Detect which cell encompasses the target text, then output its [X, Y] center coordinate. 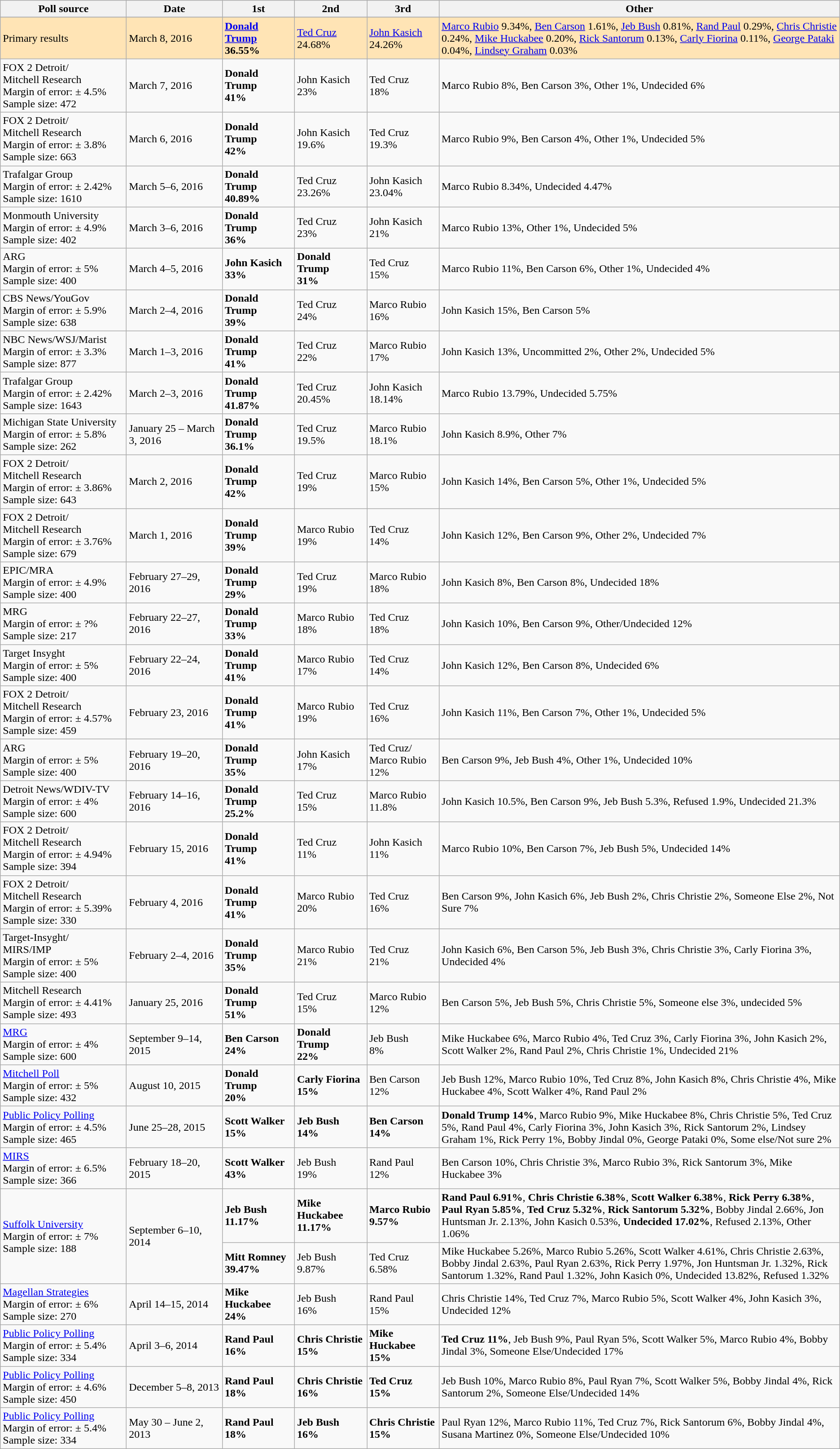
Public Policy PollingMargin of error: ± 4.5% Sample size: 465 [64, 1127]
Chris Christie 14%, Ted Cruz 7%, Marco Rubio 5%, Scott Walker 4%, John Kasich 3%, Undecided 12% [640, 1304]
Donald Trump29% [258, 583]
Mike Huckabee11.17% [330, 1216]
Marco Rubio 13%, Other 1%, Undecided 5% [640, 228]
John Kasich18.14% [403, 393]
Rand Paul 12% [403, 1168]
John Kasich 12%, Ben Carson 9%, Other 2%, Undecided 7% [640, 535]
John Kasich 13%, Uncommitted 2%, Other 2%, Undecided 5% [640, 351]
Ted Cruz19.3% [403, 139]
John Kasich 10%, Ben Carson 9%, Other/Undecided 12% [640, 624]
Ted Cruz24% [330, 310]
Detroit News/WDIV-TVMargin of error: ± 4% Sample size: 600 [64, 801]
Donald Trump22% [330, 1044]
Ted Cruz20.45% [330, 393]
FOX 2 Detroit/Mitchell ResearchMargin of error: ± 4.94% Sample size: 394 [64, 848]
Rand Paul15% [403, 1304]
September 9–14, 2015 [175, 1044]
Trafalgar GroupMargin of error: ± 2.42% Sample size: 1643 [64, 393]
Public Policy PollingMargin of error: ± 4.6% Sample size: 450 [64, 1387]
Donald Trump40.89% [258, 186]
Marco Rubio16% [403, 310]
John Kasich33% [258, 269]
John Kasich23.04% [403, 186]
March 1–3, 2016 [175, 351]
Marco Rubio9.57% [403, 1216]
Marco Rubio 8.34%, Undecided 4.47% [640, 186]
Ted Cruz21% [403, 955]
Jeb Bush 12%, Marco Rubio 10%, Ted Cruz 8%, John Kasich 8%, Chris Christie 4%, Mike Huckabee 4%, Scott Walker 4%, Rand Paul 2% [640, 1085]
Monmouth UniversityMargin of error: ± 4.9% Sample size: 402 [64, 228]
Ted Cruz19.5% [330, 434]
Jeb Bush 10%, Marco Rubio 8%, Paul Ryan 7%, Scott Walker 5%, Bobby Jindal 4%, Rick Santorum 2%, Someone Else/Undecided 14% [640, 1387]
Marco Rubio15% [403, 481]
April 14–15, 2014 [175, 1304]
Mike Huckabee15% [403, 1346]
February 27–29, 2016 [175, 583]
Donald Trump51% [258, 1003]
Target InsyghtMargin of error: ± 5% Sample size: 400 [64, 665]
Mitt Romney39.47% [258, 1263]
Paul Ryan 12%, Marco Rubio 11%, Ted Cruz 7%, Rick Santorum 6%, Bobby Jindal 4%, Susana Martinez 0%, Someone Else/Undecided 10% [640, 1428]
Ted Cruz24.68% [330, 38]
March 4–5, 2016 [175, 269]
Ben Carson 5%, Jeb Bush 5%, Chris Christie 5%, Someone else 3%, undecided 5% [640, 1003]
Ted Cruz23% [330, 228]
March 3–6, 2016 [175, 228]
Marco Rubio 10%, Ben Carson 7%, Jeb Bush 5%, Undecided 14% [640, 848]
February 22–24, 2016 [175, 665]
Donald Trump20% [258, 1085]
February 2–4, 2016 [175, 955]
Suffolk UniversityMargin of error: ± 7% Sample size: 188 [64, 1236]
March 5–6, 2016 [175, 186]
EPIC/MRAMargin of error: ± 4.9% Sample size: 400 [64, 583]
Marco Rubio 13.79%, Undecided 5.75% [640, 393]
John Kasich 14%, Ben Carson 5%, Other 1%, Undecided 5% [640, 481]
Ben Carson12% [403, 1085]
Magellan StrategiesMargin of error: ± 6% Sample size: 270 [64, 1304]
John Kasich21% [403, 228]
John Kasich 11%, Ben Carson 7%, Other 1%, Undecided 5% [640, 713]
Marco Rubio20% [330, 902]
CBS News/YouGovMargin of error: ± 5.9% Sample size: 638 [64, 310]
Ted Cruz 11%, Jeb Bush 9%, Paul Ryan 5%, Scott Walker 5%, Marco Rubio 4%, Bobby Jindal 3%, Someone Else/Undecided 17% [640, 1346]
Ted Cruz11% [330, 848]
Trafalgar GroupMargin of error: ± 2.42% Sample size: 1610 [64, 186]
Marco Rubio 8%, Ben Carson 3%, Other 1%, Undecided 6% [640, 85]
Scott Walker15% [258, 1127]
FOX 2 Detroit/Mitchell ResearchMargin of error: ± 5.39% Sample size: 330 [64, 902]
NBC News/WSJ/MaristMargin of error: ± 3.3% Sample size: 877 [64, 351]
MRGMargin of error: ± 4% Sample size: 600 [64, 1044]
February 4, 2016 [175, 902]
Donald Trump36.1% [258, 434]
Ted Cruz/Marco Rubio12% [403, 760]
September 6–10, 2014 [175, 1236]
February 15, 2016 [175, 848]
March 2, 2016 [175, 481]
May 30 – June 2, 2013 [175, 1428]
John Kasich 10.5%, Ben Carson 9%, Jeb Bush 5.3%, Refused 1.9%, Undecided 21.3% [640, 801]
Donald Trump36.55% [258, 38]
Ben Carson 9%, Jeb Bush 4%, Other 1%, Undecided 10% [640, 760]
Marco Rubio11.8% [403, 801]
FOX 2 Detroit/Mitchell ResearchMargin of error: ± 3.76% Sample size: 679 [64, 535]
John Kasich 15%, Ben Carson 5% [640, 310]
March 6, 2016 [175, 139]
Ben Carson24% [258, 1044]
Marco Rubio21% [330, 955]
Marco Rubio 11%, Ben Carson 6%, Other 1%, Undecided 4% [640, 269]
FOX 2 Detroit/Mitchell ResearchMargin of error: ± 4.57% Sample size: 459 [64, 713]
John Kasich 6%, Ben Carson 5%, Jeb Bush 3%, Chris Christie 3%, Carly Fiorina 3%, Undecided 4% [640, 955]
February 23, 2016 [175, 713]
Jeb Bush8% [403, 1044]
Ben Carson14% [403, 1127]
December 5–8, 2013 [175, 1387]
Date [175, 9]
Mitchell PollMargin of error: ± 5% Sample size: 432 [64, 1085]
February 22–27, 2016 [175, 624]
March 8, 2016 [175, 38]
Donald Trump25.2% [258, 801]
Carly Fiorina15% [330, 1085]
John Kasich24.26% [403, 38]
Rand Paul16% [258, 1346]
February 14–16, 2016 [175, 801]
Jeb Bush9.87% [330, 1263]
Jeb Bush14% [330, 1127]
Marco Rubio18.1% [403, 434]
January 25, 2016 [175, 1003]
February 18–20, 2015 [175, 1168]
Poll source [64, 9]
Donald Trump36% [258, 228]
John Kasich 8%, Ben Carson 8%, Undecided 18% [640, 583]
1st [258, 9]
John Kasich 8.9%, Other 7% [640, 434]
March 7, 2016 [175, 85]
John Kasich17% [330, 760]
2nd [330, 9]
Primary results [64, 38]
Scott Walker43% [258, 1168]
Target-Insyght/MIRS/IMPMargin of error: ± 5% Sample size: 400 [64, 955]
Marco Rubio12% [403, 1003]
MRGMargin of error: ± ?% Sample size: 217 [64, 624]
FOX 2 Detroit/Mitchell ResearchMargin of error: ± 3.86% Sample size: 643 [64, 481]
3rd [403, 9]
FOX 2 Detroit/Mitchell ResearchMargin of error: ± 4.5% Sample size: 472 [64, 85]
John Kasich23% [330, 85]
March 2–3, 2016 [175, 393]
Mike Huckabee24% [258, 1304]
Jeb Bush 19% [330, 1168]
Jeb Bush11.17% [258, 1216]
John Kasich19.6% [330, 139]
Donald Trump31% [330, 269]
Ben Carson 9%, John Kasich 6%, Jeb Bush 2%, Chris Christie 2%, Someone Else 2%, Not Sure 7% [640, 902]
FOX 2 Detroit/Mitchell ResearchMargin of error: ± 3.8% Sample size: 663 [64, 139]
MIRSMargin of error: ± 6.5% Sample size: 366 [64, 1168]
June 25–28, 2015 [175, 1127]
Other [640, 9]
Ben Carson 10%, Chris Christie 3%, Marco Rubio 3%, Rick Santorum 3%, Mike Huckabee 3% [640, 1168]
March 1, 2016 [175, 535]
August 10, 2015 [175, 1085]
Ted Cruz22% [330, 351]
April 3–6, 2014 [175, 1346]
February 19–20, 2016 [175, 760]
Mitchell ResearchMargin of error: ± 4.41% Sample size: 493 [64, 1003]
Marco Rubio 9%, Ben Carson 4%, Other 1%, Undecided 5% [640, 139]
January 25 – March 3, 2016 [175, 434]
March 2–4, 2016 [175, 310]
John Kasich11% [403, 848]
Mike Huckabee 6%, Marco Rubio 4%, Ted Cruz 3%, Carly Fiorina 3%, John Kasich 2%, Scott Walker 2%, Rand Paul 2%, Chris Christie 1%, Undecided 21% [640, 1044]
Donald Trump33% [258, 624]
Chris Christie16% [330, 1387]
Ted Cruz23.26% [330, 186]
John Kasich 12%, Ben Carson 8%, Undecided 6% [640, 665]
Donald Trump41.87% [258, 393]
Ted Cruz6.58% [403, 1263]
Michigan State UniversityMargin of error: ± 5.8% Sample size: 262 [64, 434]
